From the cell containing the given text, extract its center point as [X, Y] coordinate. 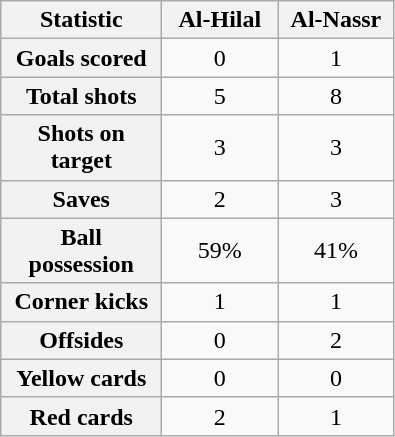
Al-Nassr [336, 20]
Ball possession [82, 250]
41% [336, 250]
Goals scored [82, 58]
Saves [82, 199]
Shots on target [82, 148]
Total shots [82, 96]
59% [220, 250]
Al-Hilal [220, 20]
Statistic [82, 20]
Yellow cards [82, 378]
Offsides [82, 340]
8 [336, 96]
5 [220, 96]
Corner kicks [82, 302]
Red cards [82, 416]
